For the text-containing cell, return its midpoint in [x, y] coordinate format. 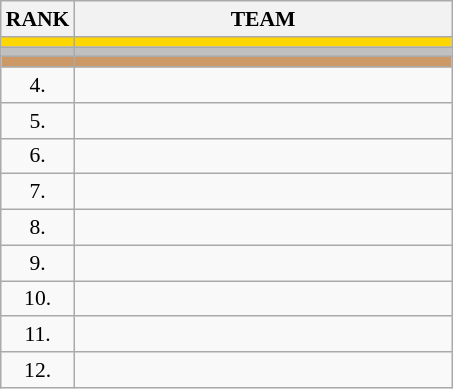
6. [38, 156]
5. [38, 121]
11. [38, 335]
TEAM [262, 19]
4. [38, 85]
7. [38, 192]
12. [38, 370]
RANK [38, 19]
9. [38, 263]
8. [38, 228]
10. [38, 299]
